Determine the (X, Y) coordinate at the center of the cell enclosing the given text.  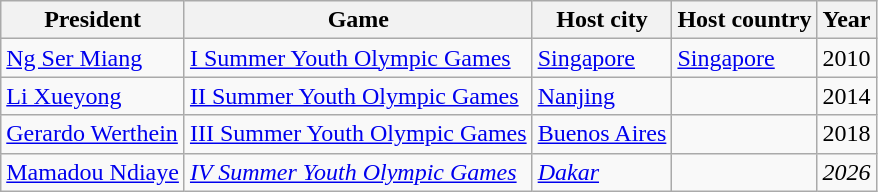
2018 (846, 134)
II Summer Youth Olympic Games (358, 96)
Game (358, 20)
Year (846, 20)
Nanjing (602, 96)
III Summer Youth Olympic Games (358, 134)
Dakar (602, 172)
Ng Ser Miang (93, 58)
I Summer Youth Olympic Games (358, 58)
Buenos Aires (602, 134)
Li Xueyong (93, 96)
Gerardo Werthein (93, 134)
2010 (846, 58)
2026 (846, 172)
Host country (744, 20)
2014 (846, 96)
Host city (602, 20)
IV Summer Youth Olympic Games (358, 172)
Mamadou Ndiaye (93, 172)
President (93, 20)
